Detect which cell encompasses the target text, then output its (x, y) center coordinate. 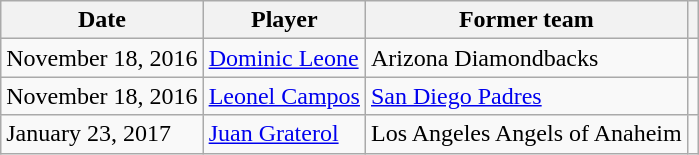
Los Angeles Angels of Anaheim (526, 134)
January 23, 2017 (102, 134)
Leonel Campos (284, 96)
Arizona Diamondbacks (526, 58)
Dominic Leone (284, 58)
Player (284, 20)
Former team (526, 20)
San Diego Padres (526, 96)
Date (102, 20)
Juan Graterol (284, 134)
